Determine the (x, y) coordinate at the center of the cell enclosing the given text.  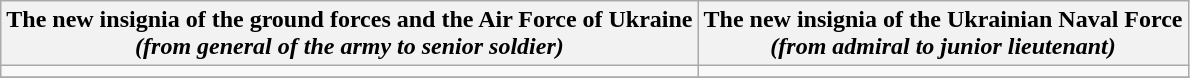
The new insignia of the Ukrainian Naval Force(from admiral to junior lieutenant) (943, 34)
The new insignia of the ground forces and the Air Force of Ukraine(from general of the army to senior soldier) (350, 34)
